Pinpoint the cell where the given text exists, returning its [x, y] midpoint coordinate. 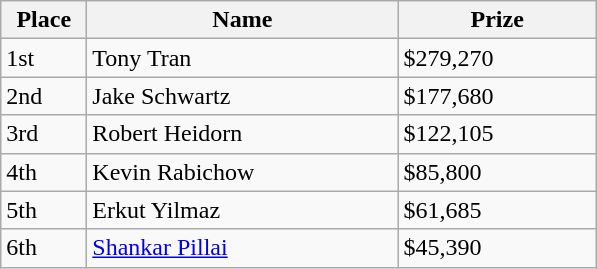
$61,685 [498, 210]
Jake Schwartz [242, 96]
$177,680 [498, 96]
6th [44, 248]
$279,270 [498, 58]
$85,800 [498, 172]
3rd [44, 134]
4th [44, 172]
5th [44, 210]
Name [242, 20]
$45,390 [498, 248]
2nd [44, 96]
Place [44, 20]
1st [44, 58]
Prize [498, 20]
Erkut Yilmaz [242, 210]
$122,105 [498, 134]
Robert Heidorn [242, 134]
Kevin Rabichow [242, 172]
Shankar Pillai [242, 248]
Tony Tran [242, 58]
